Determine the [x, y] coordinate at the center of the cell enclosing the given text.  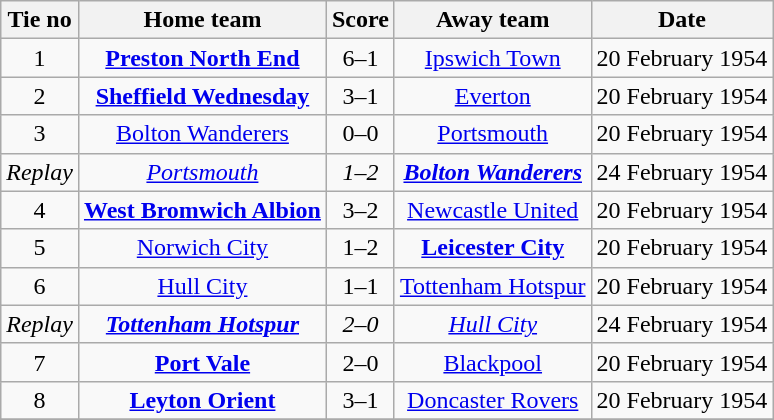
2 [40, 96]
Preston North End [202, 58]
Norwich City [202, 248]
Blackpool [492, 362]
7 [40, 362]
Away team [492, 20]
Date [682, 20]
Home team [202, 20]
5 [40, 248]
Sheffield Wednesday [202, 96]
Everton [492, 96]
Doncaster Rovers [492, 400]
West Bromwich Albion [202, 210]
1–1 [360, 286]
1 [40, 58]
8 [40, 400]
Ipswich Town [492, 58]
Leicester City [492, 248]
Leyton Orient [202, 400]
3–2 [360, 210]
4 [40, 210]
Score [360, 20]
6 [40, 286]
Port Vale [202, 362]
0–0 [360, 134]
3 [40, 134]
Newcastle United [492, 210]
6–1 [360, 58]
Tie no [40, 20]
